Return (x, y) of the center of cell containing provided text 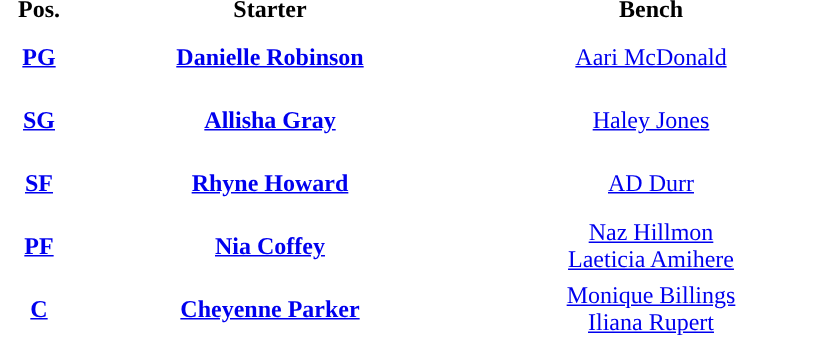
Aari McDonald (651, 57)
Naz HillmonLaeticia Amihere (651, 246)
PF (39, 246)
Rhyne Howard (270, 183)
SG (39, 120)
AD Durr (651, 183)
Danielle Robinson (270, 57)
Haley Jones (651, 120)
PG (39, 57)
Cheyenne Parker (270, 309)
Nia Coffey (270, 246)
C (39, 309)
Monique BillingsIliana Rupert (651, 309)
Allisha Gray (270, 120)
SF (39, 183)
